Search for the cell housing the specified text and yield its (x, y) center coordinate. 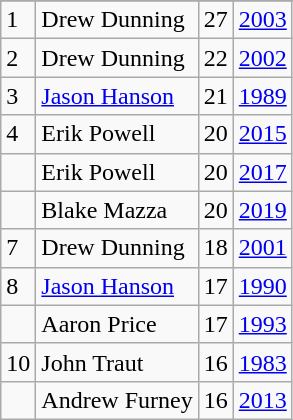
2013 (262, 400)
4 (18, 134)
22 (216, 58)
2015 (262, 134)
1983 (262, 362)
8 (18, 286)
1989 (262, 96)
1990 (262, 286)
21 (216, 96)
2001 (262, 248)
John Traut (117, 362)
2017 (262, 172)
7 (18, 248)
10 (18, 362)
27 (216, 20)
Andrew Furney (117, 400)
3 (18, 96)
2002 (262, 58)
Aaron Price (117, 324)
Blake Mazza (117, 210)
2 (18, 58)
18 (216, 248)
1993 (262, 324)
2019 (262, 210)
2003 (262, 20)
1 (18, 20)
